Capture the cell that displays the provided text and extract its (x, y) central coordinate. 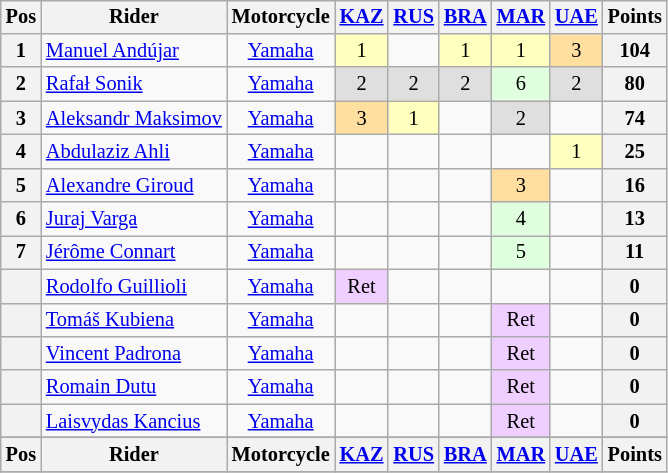
Aleksandr Maksimov (134, 118)
Manuel Andújar (134, 51)
Tomáš Kubiena (134, 320)
74 (635, 118)
7 (21, 253)
11 (635, 253)
80 (635, 84)
25 (635, 152)
Rodolfo Guillioli (134, 286)
Romain Dutu (134, 387)
Rafał Sonik (134, 84)
Juraj Varga (134, 219)
16 (635, 185)
Laisvydas Kancius (134, 421)
Alexandre Giroud (134, 185)
13 (635, 219)
Vincent Padrona (134, 354)
Abdulaziz Ahli (134, 152)
Jérôme Connart (134, 253)
104 (635, 51)
